Return the (x, y) coordinate for the center point of the cell that contains the specified text.  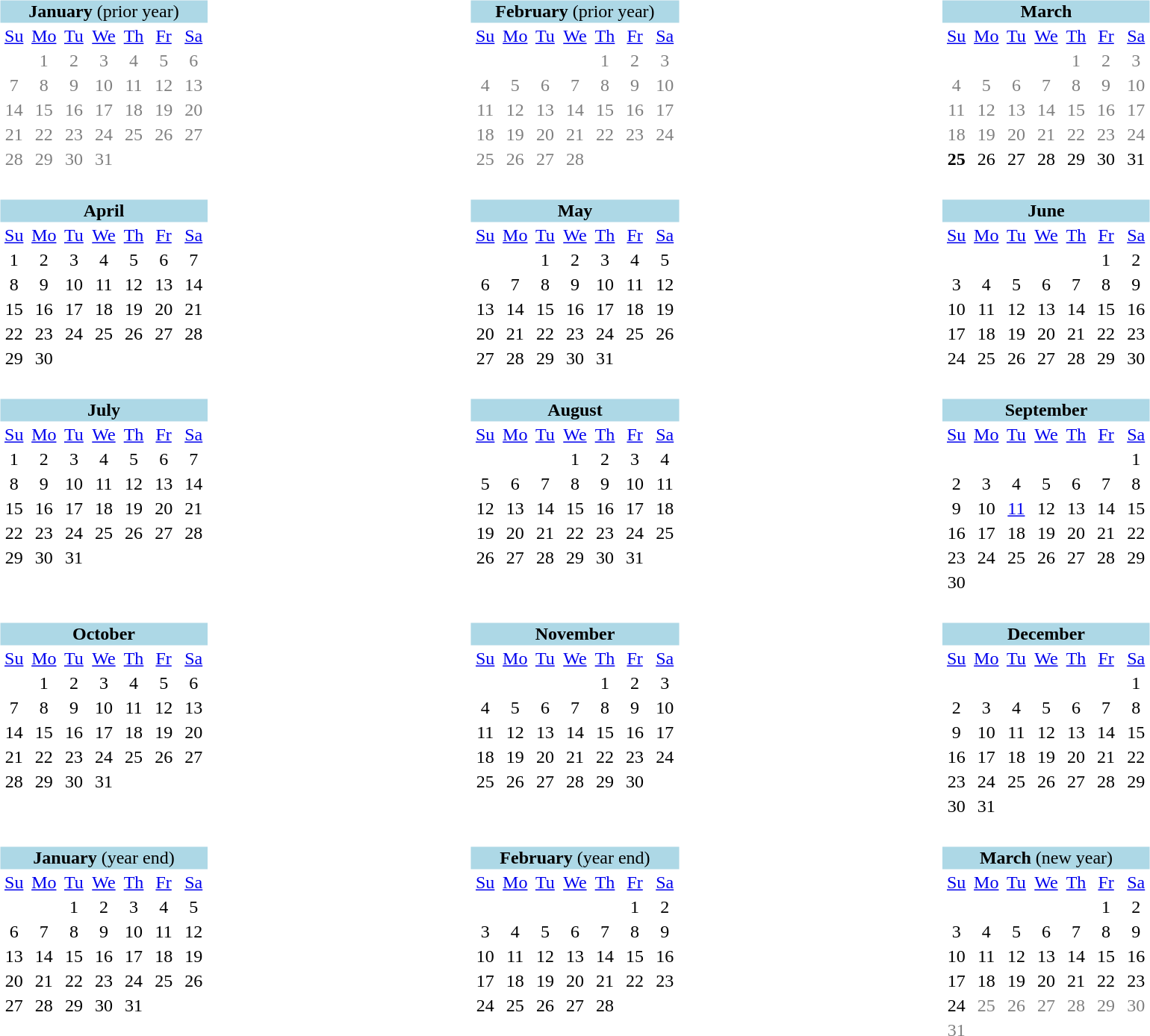
December (1046, 634)
January (year end) (104, 858)
March (1046, 11)
March (new year) (1046, 858)
May (575, 211)
September (1046, 410)
November Su Mo Tu We Th Fr Sa 1 2 3 4 5 6 7 8 9 10 11 12 13 14 15 16 17 18 19 20 21 22 23 24 25 26 27 28 29 30 (566, 711)
June (1046, 211)
January (prior year) (104, 11)
November (575, 634)
February (prior year) (575, 11)
July (104, 410)
October (104, 634)
August Su Mo Tu We Th Fr Sa 1 2 3 4 5 6 7 8 9 10 11 12 13 14 15 16 17 18 19 20 21 22 23 24 25 26 27 28 29 30 31 (566, 487)
February (year end) (575, 858)
April (104, 211)
May Su Mo Tu We Th Fr Sa 1 2 3 4 5 6 7 8 9 10 11 12 13 14 15 16 17 18 19 20 21 22 23 24 25 26 27 28 29 30 31 (566, 275)
August (575, 410)
